Return (x, y) of the center of cell containing provided text 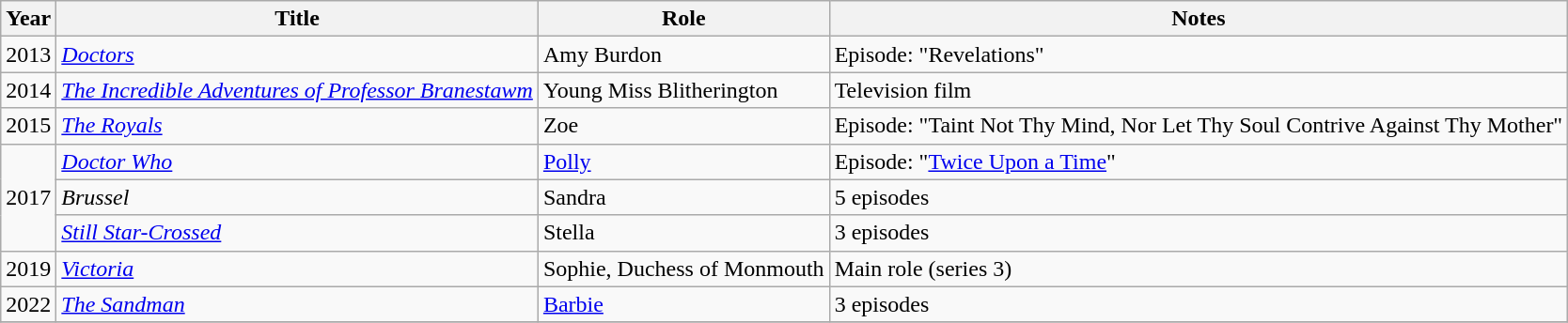
Episode: "Taint Not Thy Mind, Nor Let Thy Soul Contrive Against Thy Mother" (1199, 126)
2019 (28, 269)
2017 (28, 197)
Role (683, 19)
Barbie (683, 304)
Young Miss Blitherington (683, 90)
Victoria (297, 269)
Main role (series 3) (1199, 269)
The Sandman (297, 304)
2014 (28, 90)
Still Star-Crossed (297, 233)
2015 (28, 126)
Doctors (297, 54)
2013 (28, 54)
5 episodes (1199, 197)
Notes (1199, 19)
Television film (1199, 90)
Sandra (683, 197)
Polly (683, 161)
Brussel (297, 197)
The Royals (297, 126)
Sophie, Duchess of Monmouth (683, 269)
Doctor Who (297, 161)
2022 (28, 304)
Zoe (683, 126)
Stella (683, 233)
The Incredible Adventures of Professor Branestawm (297, 90)
Episode: "Twice Upon a Time" (1199, 161)
Year (28, 19)
Amy Burdon (683, 54)
Title (297, 19)
Episode: "Revelations" (1199, 54)
